Capture the cell that displays the provided text and extract its [X, Y] central coordinate. 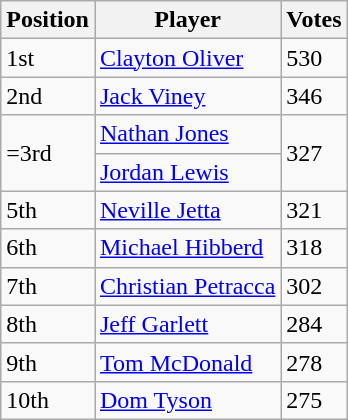
Jordan Lewis [187, 172]
Michael Hibberd [187, 248]
530 [314, 58]
284 [314, 324]
275 [314, 400]
Jack Viney [187, 96]
7th [48, 286]
278 [314, 362]
Tom McDonald [187, 362]
302 [314, 286]
Christian Petracca [187, 286]
=3rd [48, 153]
321 [314, 210]
318 [314, 248]
9th [48, 362]
Nathan Jones [187, 134]
2nd [48, 96]
Votes [314, 20]
Dom Tyson [187, 400]
Position [48, 20]
346 [314, 96]
Neville Jetta [187, 210]
Clayton Oliver [187, 58]
10th [48, 400]
327 [314, 153]
1st [48, 58]
Player [187, 20]
5th [48, 210]
8th [48, 324]
6th [48, 248]
Jeff Garlett [187, 324]
